Provide the (X, Y) coordinate of the cell's center where the given text is located.  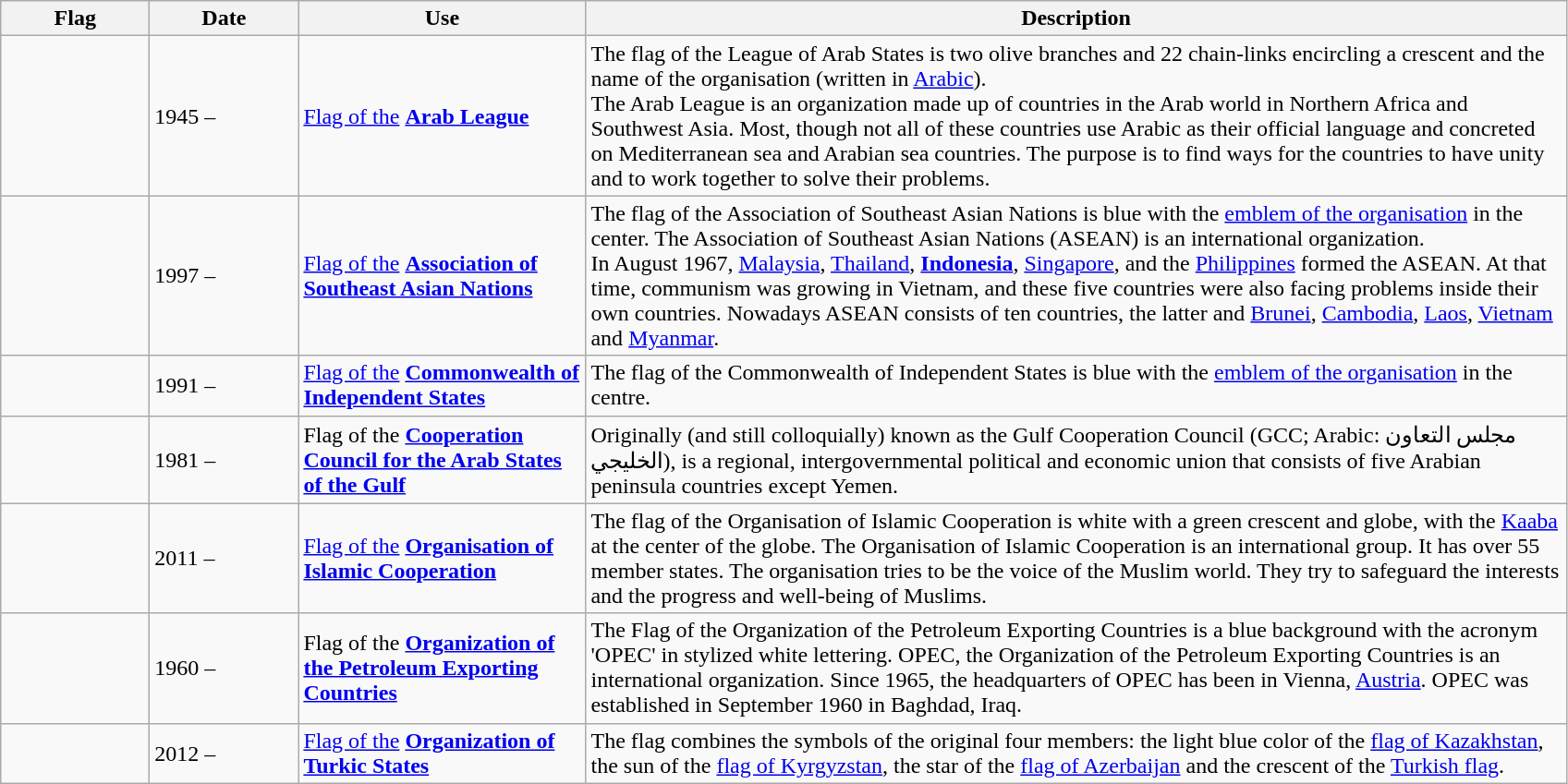
Flag of the Arab League (442, 116)
The flag of the Commonwealth of Independent States is blue with the emblem of the organisation in the centre. (1076, 386)
Description (1076, 18)
Flag of the Organization of the Petroleum Exporting Countries (442, 669)
Flag of the Commonwealth of Independent States (442, 386)
Use (442, 18)
1991 – (224, 386)
2012 – (224, 754)
Flag of the Cooperation Council for the Arab States of the Gulf (442, 460)
Date (224, 18)
1945 – (224, 116)
1981 – (224, 460)
Flag of the Association of Southeast Asian Nations (442, 275)
1997 – (224, 275)
1960 – (224, 669)
Flag of the Organisation of Islamic Cooperation (442, 558)
2011 – (224, 558)
Flag (76, 18)
Flag of the Organization of Turkic States (442, 754)
